For the text-containing cell, return its midpoint in [X, Y] coordinate format. 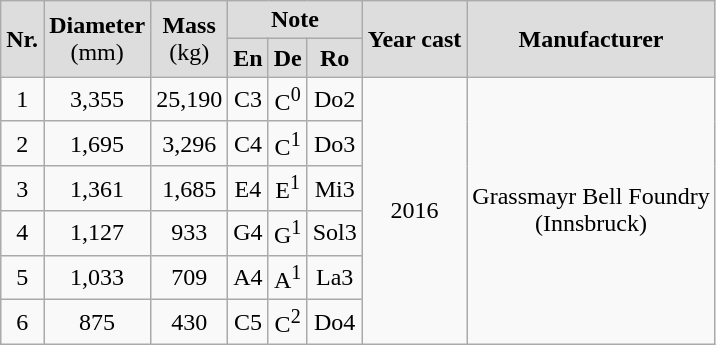
Mass(kg) [190, 39]
1,685 [190, 188]
A4 [248, 278]
25,190 [190, 100]
1 [22, 100]
1,361 [98, 188]
Mi3 [334, 188]
Grassmayr Bell Foundry(Innsbruck) [591, 210]
Nr. [22, 39]
5 [22, 278]
Do4 [334, 322]
Do2 [334, 100]
A1 [288, 278]
C3 [248, 100]
2 [22, 144]
4 [22, 234]
G1 [288, 234]
933 [190, 234]
C0 [288, 100]
430 [190, 322]
Note [296, 20]
C4 [248, 144]
De [288, 58]
Manufacturer [591, 39]
1,695 [98, 144]
Sol3 [334, 234]
Diameter(mm) [98, 39]
3,355 [98, 100]
Year cast [414, 39]
Ro [334, 58]
3,296 [190, 144]
709 [190, 278]
G4 [248, 234]
E1 [288, 188]
1,127 [98, 234]
Do3 [334, 144]
C2 [288, 322]
2016 [414, 210]
3 [22, 188]
875 [98, 322]
6 [22, 322]
La3 [334, 278]
E4 [248, 188]
1,033 [98, 278]
En [248, 58]
C5 [248, 322]
C1 [288, 144]
